Output the [X, Y] coordinate of the center of the cell containing the given text.  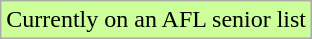
Currently on an AFL senior list [156, 20]
